For the text-containing cell, return its midpoint in (x, y) coordinate format. 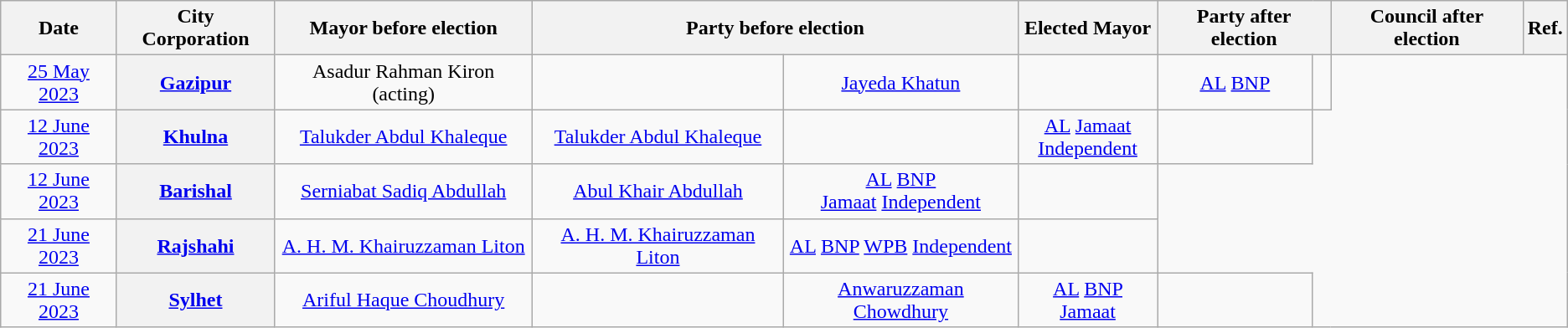
Party after election (1245, 28)
Gazipur (196, 82)
Jayeda Khatun (900, 82)
Council after election (1427, 28)
Ref. (1545, 28)
Date (59, 28)
AL BNP Jamaat (1087, 300)
City Corporation (196, 28)
25 May 2023 (59, 82)
Elected Mayor (1087, 28)
AL Jamaat Independent (1087, 137)
Ariful Haque Choudhury (404, 300)
Mayor before election (404, 28)
AL BNP (1235, 82)
Barishal (196, 191)
Sylhet (196, 300)
Asadur Rahman Kiron (acting) (404, 82)
Anwaruzzaman Chowdhury (900, 300)
Serniabat Sadiq Abdullah (404, 191)
Rajshahi (196, 246)
AL BNP Jamaat Independent (900, 191)
Abul Khair Abdullah (658, 191)
Khulna (196, 137)
Party before election (776, 28)
AL BNP WPB Independent (900, 246)
